Detect which cell encompasses the target text, then output its (X, Y) center coordinate. 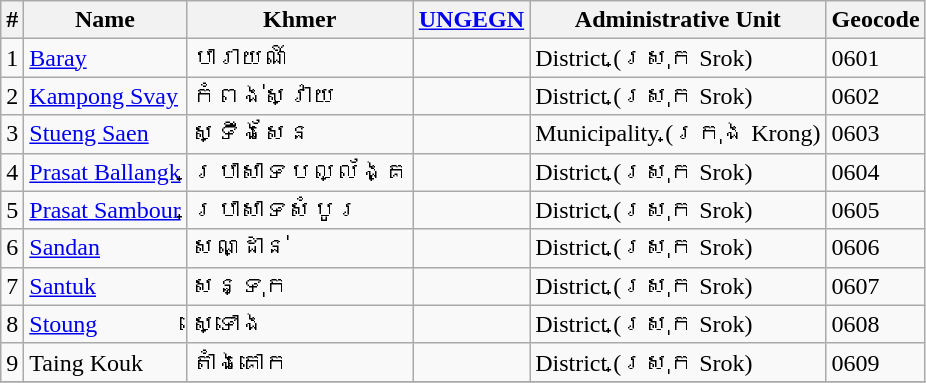
0601 (876, 58)
8 (12, 324)
Taing Kouk (105, 362)
Geocode (876, 20)
Prasat Sambour (105, 210)
Stoung (105, 324)
Stueng Saen (105, 134)
បារាយណ៍ (300, 58)
0608 (876, 324)
Baray (105, 58)
0609 (876, 362)
0607 (876, 286)
តាំងគោក (300, 362)
7 (12, 286)
0605 (876, 210)
4 (12, 172)
5 (12, 210)
0603 (876, 134)
9 (12, 362)
Sandan (105, 248)
Khmer (300, 20)
1 (12, 58)
3 (12, 134)
ប្រាសាទបល្ល័ង្គ (300, 172)
សន្ទុក (300, 286)
ប្រាសាទសំបូរ (300, 210)
Kampong Svay (105, 96)
ស្ទោង (300, 324)
UNGEGN (471, 20)
Santuk (105, 286)
0604 (876, 172)
សណ្ដាន់ (300, 248)
0606 (876, 248)
Administrative Unit (678, 20)
កំពង់ស្វាយ (300, 96)
2 (12, 96)
Municipality (ក្រុង Krong) (678, 134)
Prasat Ballangk (105, 172)
# (12, 20)
Name (105, 20)
0602 (876, 96)
ស្ទឹងសែន (300, 134)
6 (12, 248)
